Pinpoint the cell where the given text exists, returning its (X, Y) midpoint coordinate. 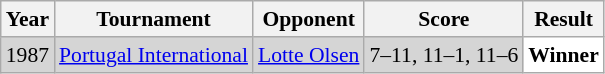
Score (444, 19)
Opponent (308, 19)
Year (28, 19)
1987 (28, 55)
7–11, 11–1, 11–6 (444, 55)
Tournament (154, 19)
Portugal International (154, 55)
Winner (564, 55)
Result (564, 19)
Lotte Olsen (308, 55)
